Locate the cell with the specified text and output its [x, y] center coordinate. 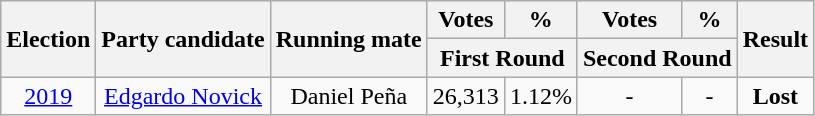
Running mate [348, 39]
2019 [48, 96]
Result [775, 39]
26,313 [466, 96]
Daniel Peña [348, 96]
First Round [502, 58]
Party candidate [183, 39]
Election [48, 39]
Edgardo Novick [183, 96]
Lost [775, 96]
1.12% [540, 96]
Second Round [657, 58]
